Return the (x, y) coordinate for the center point of the cell that contains the specified text.  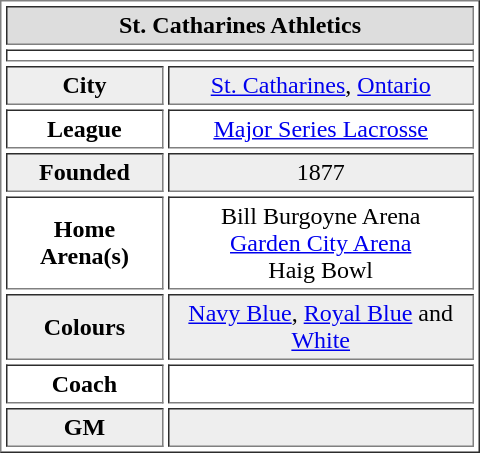
Home Arena(s) (84, 242)
St. Catharines Athletics (240, 26)
Colours (84, 327)
League (84, 130)
Founded (84, 172)
1877 (320, 172)
Major Series Lacrosse (320, 130)
Coach (84, 384)
Navy Blue, Royal Blue and White (320, 327)
St. Catharines, Ontario (320, 86)
GM (84, 428)
City (84, 86)
Bill Burgoyne ArenaGarden City ArenaHaig Bowl (320, 242)
